Output the [X, Y] coordinate of the center of the cell containing the given text.  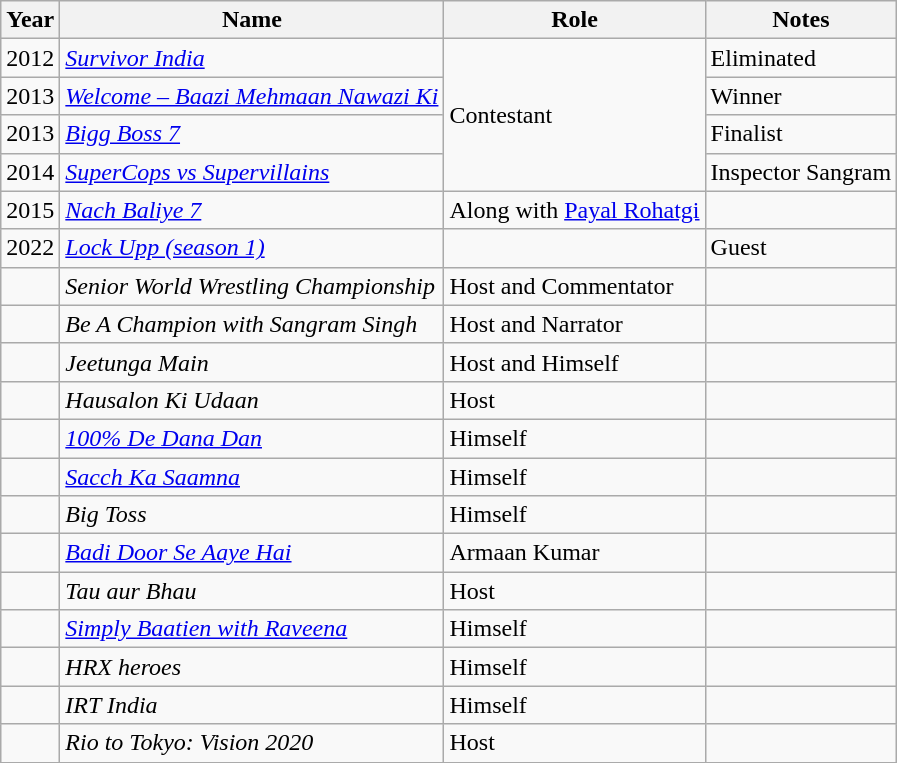
Host and Narrator [574, 324]
Host and Himself [574, 362]
Rio to Tokyo: Vision 2020 [252, 743]
2012 [30, 58]
Lock Upp (season 1) [252, 248]
100% De Dana Dan [252, 438]
Inspector Sangram [801, 172]
SuperCops vs Supervillains [252, 172]
2015 [30, 210]
IRT India [252, 705]
Tau aur Bhau [252, 591]
Be A Champion with Sangram Singh [252, 324]
Jeetunga Main [252, 362]
Big Toss [252, 515]
Survivor India [252, 58]
Badi Door Se Aaye Hai [252, 553]
Welcome – Baazi Mehmaan Nawazi Ki [252, 96]
Nach Baliye 7 [252, 210]
Sacch Ka Saamna [252, 477]
HRX heroes [252, 667]
Year [30, 20]
Armaan Kumar [574, 553]
Hausalon Ki Udaan [252, 400]
Name [252, 20]
Host and Commentator [574, 286]
Senior World Wrestling Championship [252, 286]
Notes [801, 20]
Along with Payal Rohatgi [574, 210]
Simply Baatien with Raveena [252, 629]
Guest [801, 248]
Winner [801, 96]
Finalist [801, 134]
2022 [30, 248]
Bigg Boss 7 [252, 134]
Role [574, 20]
Contestant [574, 115]
Eliminated [801, 58]
2014 [30, 172]
